Provide the [X, Y] coordinate of the cell's center where the given text is located.  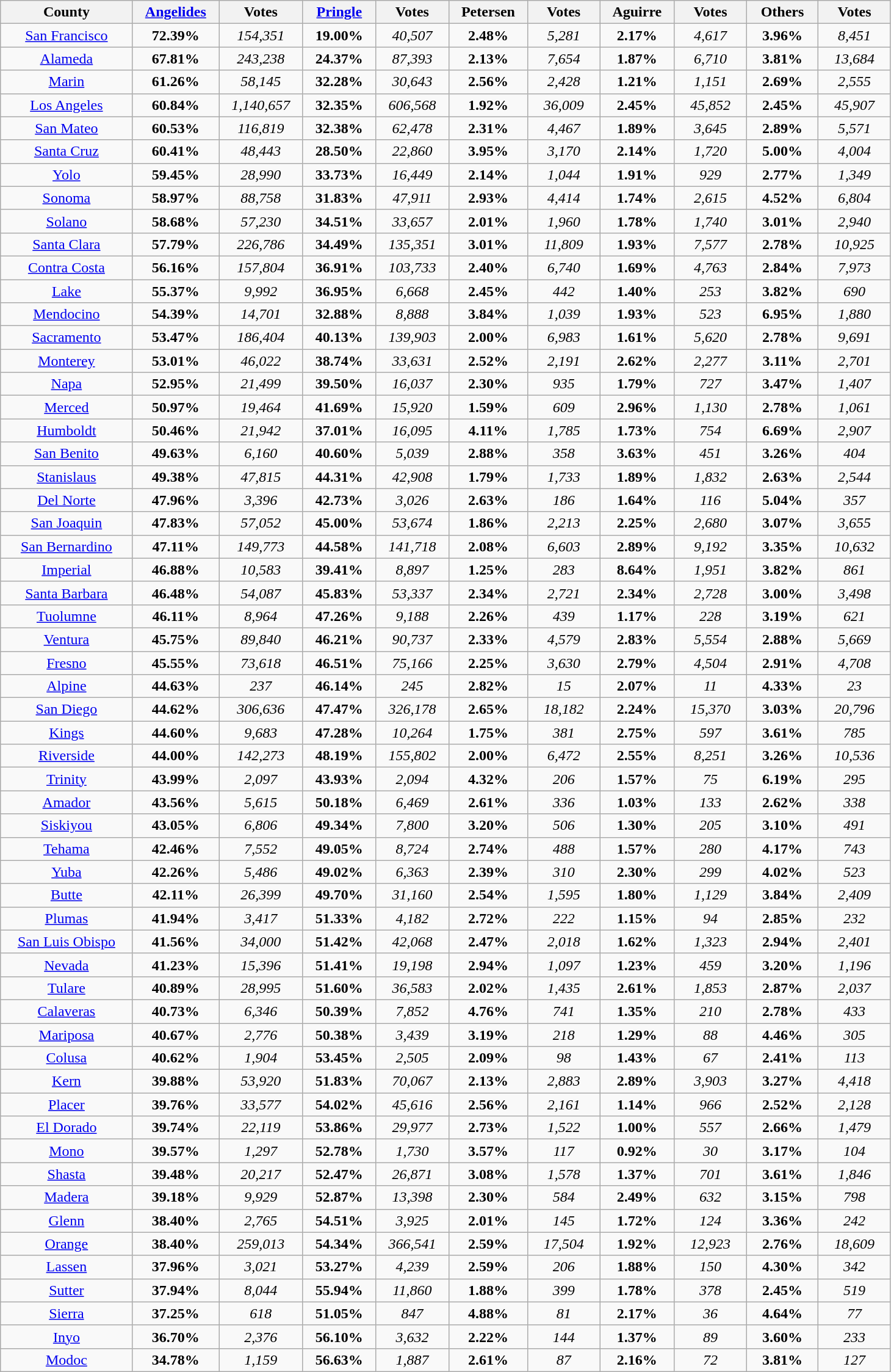
133 [710, 802]
Imperial [67, 570]
Santa Clara [67, 244]
366,541 [413, 1244]
3,170 [564, 151]
42.26% [176, 872]
39.76% [176, 1105]
3.15% [782, 1197]
36,009 [564, 105]
5,554 [710, 639]
9,929 [261, 1197]
52.87% [339, 1197]
41.23% [176, 965]
310 [564, 872]
2.96% [637, 407]
2.08% [488, 546]
2,277 [710, 361]
50.97% [176, 407]
37.01% [339, 430]
104 [854, 1151]
8,251 [710, 756]
2.16% [637, 1360]
4,504 [710, 662]
1,349 [854, 175]
Plumas [67, 918]
53.47% [176, 338]
Orange [67, 1244]
50.18% [339, 802]
1,151 [710, 82]
10,925 [854, 244]
9,192 [710, 546]
149,773 [261, 546]
1,960 [564, 221]
127 [854, 1360]
17,504 [564, 1244]
45.83% [339, 593]
205 [710, 826]
5,669 [854, 639]
75,166 [413, 662]
55.37% [176, 291]
San Luis Obispo [67, 942]
3,645 [710, 128]
28,990 [261, 175]
46.11% [176, 616]
47.28% [339, 733]
4,182 [413, 918]
1,435 [564, 988]
4,617 [710, 35]
53,920 [261, 1081]
3,396 [261, 500]
1,595 [564, 895]
47.11% [176, 546]
1,785 [564, 430]
Mono [67, 1151]
49.34% [339, 826]
259,013 [261, 1244]
18,609 [854, 1244]
5.04% [782, 500]
326,178 [413, 710]
8,964 [261, 616]
47.83% [176, 523]
52.95% [176, 384]
1.15% [637, 918]
741 [564, 1011]
Modoc [67, 1360]
Petersen [488, 12]
7,852 [413, 1011]
124 [710, 1221]
3.10% [782, 826]
2.47% [488, 942]
2.83% [637, 639]
4.33% [782, 686]
57,230 [261, 221]
42.73% [339, 500]
358 [564, 454]
2.41% [782, 1058]
2.39% [488, 872]
15 [564, 686]
Del Norte [67, 500]
53.01% [176, 361]
San Francisco [67, 35]
Tulare [67, 988]
491 [854, 826]
116 [710, 500]
Placer [67, 1105]
58.68% [176, 221]
42,908 [413, 477]
4,414 [564, 198]
48.19% [339, 756]
19.00% [339, 35]
8,897 [413, 570]
2.26% [488, 616]
57,052 [261, 523]
26,871 [413, 1174]
6,710 [710, 59]
701 [710, 1174]
46.88% [176, 570]
Lake [67, 291]
2,376 [261, 1337]
San Joaquin [67, 523]
43.99% [176, 779]
94 [710, 918]
2.40% [488, 267]
54.34% [339, 1244]
618 [261, 1313]
3,498 [854, 593]
1.29% [637, 1035]
44.62% [176, 710]
2,701 [854, 361]
2.24% [637, 710]
1.62% [637, 942]
39.18% [176, 1197]
404 [854, 454]
1,297 [261, 1151]
299 [710, 872]
3,021 [261, 1267]
51.83% [339, 1081]
San Benito [67, 454]
442 [564, 291]
Inyo [67, 1337]
Lassen [67, 1267]
49.02% [339, 872]
1,720 [710, 151]
6,346 [261, 1011]
1,130 [710, 407]
1.64% [637, 500]
Nevada [67, 965]
488 [564, 849]
26,399 [261, 895]
2.93% [488, 198]
5,039 [413, 454]
13,398 [413, 1197]
1.72% [637, 1221]
6,472 [564, 756]
2,883 [564, 1081]
3.35% [782, 546]
23 [854, 686]
1,039 [564, 314]
47.26% [339, 616]
2,037 [854, 988]
Ventura [67, 639]
4.32% [488, 779]
6,160 [261, 454]
42.46% [176, 849]
2,191 [564, 361]
1.35% [637, 1011]
24.37% [339, 59]
51.60% [339, 988]
7,552 [261, 849]
72 [710, 1360]
53,674 [413, 523]
1.91% [637, 175]
Angelides [176, 12]
Tehama [67, 849]
2,615 [710, 198]
37.94% [176, 1290]
4,418 [854, 1081]
144 [564, 1337]
336 [564, 802]
77 [854, 1313]
34.51% [339, 221]
3.60% [782, 1337]
226,786 [261, 244]
60.53% [176, 128]
56.16% [176, 267]
0.92% [637, 1151]
46.51% [339, 662]
10,536 [854, 756]
186,404 [261, 338]
46.21% [339, 639]
5.00% [782, 151]
1.03% [637, 802]
Santa Barbara [67, 593]
4.30% [782, 1267]
6,983 [564, 338]
Kings [67, 733]
Butte [67, 895]
Alameda [67, 59]
1,951 [710, 570]
222 [564, 918]
15,370 [710, 710]
54,087 [261, 593]
1.74% [637, 198]
2,728 [710, 593]
145 [564, 1221]
3.27% [782, 1081]
40.67% [176, 1035]
1.23% [637, 965]
621 [854, 616]
51.05% [339, 1313]
San Diego [67, 710]
Mendocino [67, 314]
Mariposa [67, 1035]
58,145 [261, 82]
2.55% [637, 756]
3,417 [261, 918]
53,337 [413, 593]
2,128 [854, 1105]
4.11% [488, 430]
4.46% [782, 1035]
15,396 [261, 965]
48,443 [261, 151]
Napa [67, 384]
47,815 [261, 477]
210 [710, 1011]
San Mateo [67, 128]
6,469 [413, 802]
Santa Cruz [67, 151]
3.03% [782, 710]
8,044 [261, 1290]
Tuolumne [67, 616]
9,691 [854, 338]
49.38% [176, 477]
54.51% [339, 1221]
4.52% [782, 198]
3.63% [637, 454]
43.93% [339, 779]
52.78% [339, 1151]
3.36% [782, 1221]
6.69% [782, 430]
4.02% [782, 872]
929 [710, 175]
39.41% [339, 570]
87,393 [413, 59]
1,853 [710, 988]
1,479 [854, 1128]
Humboldt [67, 430]
11,809 [564, 244]
28.50% [339, 151]
116,819 [261, 128]
67.81% [176, 59]
39.57% [176, 1151]
4,708 [854, 662]
81 [564, 1313]
20,217 [261, 1174]
41.94% [176, 918]
2.65% [488, 710]
6,668 [413, 291]
1,740 [710, 221]
50.38% [339, 1035]
6,740 [564, 267]
245 [413, 686]
90,737 [413, 639]
31,160 [413, 895]
22,119 [261, 1128]
6,363 [413, 872]
1.25% [488, 570]
1.75% [488, 733]
135,351 [413, 244]
40,507 [413, 35]
2.07% [637, 686]
Alpine [67, 686]
1,522 [564, 1128]
2.75% [637, 733]
283 [564, 570]
2.22% [488, 1337]
Sonoma [67, 198]
2,555 [854, 82]
1,196 [854, 965]
727 [710, 384]
56.63% [339, 1360]
Colusa [67, 1058]
157,804 [261, 267]
30 [710, 1151]
Kern [67, 1081]
754 [710, 430]
8,451 [854, 35]
342 [854, 1267]
Amador [67, 802]
45.55% [176, 662]
5,615 [261, 802]
1,904 [261, 1058]
Los Angeles [67, 105]
2.77% [782, 175]
7,973 [854, 267]
49.70% [339, 895]
3,925 [413, 1221]
743 [854, 849]
1.86% [488, 523]
44.58% [339, 546]
6,806 [261, 826]
32.35% [339, 105]
1.73% [637, 430]
19,198 [413, 965]
36,583 [413, 988]
41.69% [339, 407]
2,776 [261, 1035]
33,657 [413, 221]
142,273 [261, 756]
Merced [67, 407]
1.21% [637, 82]
1,733 [564, 477]
357 [854, 500]
Aguirre [637, 12]
1.14% [637, 1105]
228 [710, 616]
33,631 [413, 361]
606,568 [413, 105]
451 [710, 454]
3.00% [782, 593]
22,860 [413, 151]
2,721 [564, 593]
20,796 [854, 710]
60.84% [176, 105]
Contra Costa [67, 267]
2.09% [488, 1058]
2,401 [854, 942]
3.95% [488, 151]
16,449 [413, 175]
45.00% [339, 523]
39.88% [176, 1081]
4,579 [564, 639]
9,683 [261, 733]
88,758 [261, 198]
67 [710, 1058]
1,097 [564, 965]
6.95% [782, 314]
4.64% [782, 1313]
1.59% [488, 407]
72.39% [176, 35]
2,505 [413, 1058]
2.69% [782, 82]
51.42% [339, 942]
2,907 [854, 430]
2.33% [488, 639]
55.94% [339, 1290]
21,942 [261, 430]
2,409 [854, 895]
33,577 [261, 1105]
Calaveras [67, 1011]
3,439 [413, 1035]
1.69% [637, 267]
3.07% [782, 523]
50.46% [176, 430]
2,544 [854, 477]
6,603 [564, 546]
2.31% [488, 128]
3.57% [488, 1151]
89 [710, 1337]
70,067 [413, 1081]
Monterey [67, 361]
28,995 [261, 988]
59.45% [176, 175]
34.49% [339, 244]
11 [710, 686]
3,632 [413, 1337]
935 [564, 384]
1.00% [637, 1128]
34,000 [261, 942]
3.47% [782, 384]
597 [710, 733]
4,004 [854, 151]
632 [710, 1197]
2,765 [261, 1221]
15,920 [413, 407]
1,578 [564, 1174]
8,724 [413, 849]
6.19% [782, 779]
60.41% [176, 151]
39.74% [176, 1128]
306,636 [261, 710]
2,940 [854, 221]
4,763 [710, 267]
2.79% [637, 662]
1,044 [564, 175]
2.02% [488, 988]
218 [564, 1035]
56.10% [339, 1337]
87 [564, 1360]
242 [854, 1221]
2.84% [782, 267]
399 [564, 1290]
557 [710, 1128]
2,680 [710, 523]
2.76% [782, 1244]
798 [854, 1197]
584 [564, 1197]
4,239 [413, 1267]
1,887 [413, 1360]
5,620 [710, 338]
39.50% [339, 384]
Stanislaus [67, 477]
47,911 [413, 198]
12,923 [710, 1244]
Yolo [67, 175]
141,718 [413, 546]
58.97% [176, 198]
45,616 [413, 1105]
7,577 [710, 244]
Yuba [67, 872]
2.72% [488, 918]
44.31% [339, 477]
2,094 [413, 779]
253 [710, 291]
2,161 [564, 1105]
139,903 [413, 338]
1,407 [854, 384]
Trinity [67, 779]
46,022 [261, 361]
3,630 [564, 662]
49.05% [339, 849]
Pringle [339, 12]
40.89% [176, 988]
73,618 [261, 662]
62,478 [413, 128]
3.11% [782, 361]
37.25% [176, 1313]
7,800 [413, 826]
40.13% [339, 338]
113 [854, 1058]
54.39% [176, 314]
18,182 [564, 710]
280 [710, 849]
2.91% [782, 662]
381 [564, 733]
3.96% [782, 35]
237 [261, 686]
54.02% [339, 1105]
459 [710, 965]
8.64% [637, 570]
34.78% [176, 1360]
8,888 [413, 314]
45,852 [710, 105]
36.95% [339, 291]
2.73% [488, 1128]
32.28% [339, 82]
506 [564, 826]
89,840 [261, 639]
3.17% [782, 1151]
232 [854, 918]
43.56% [176, 802]
Sierra [67, 1313]
11,860 [413, 1290]
16,037 [413, 384]
13,684 [854, 59]
4.17% [782, 849]
61.26% [176, 82]
40.60% [339, 454]
38.74% [339, 361]
41.56% [176, 942]
33.73% [339, 175]
2.66% [782, 1128]
10,264 [413, 733]
44.60% [176, 733]
50.39% [339, 1011]
1.17% [637, 616]
Sacramento [67, 338]
186 [564, 500]
847 [413, 1313]
1,159 [261, 1360]
2,018 [564, 942]
2,097 [261, 779]
233 [854, 1337]
439 [564, 616]
7,654 [564, 59]
52.47% [339, 1174]
21,499 [261, 384]
39.48% [176, 1174]
1,846 [854, 1174]
31.83% [339, 198]
1.87% [637, 59]
Solano [67, 221]
San Bernardino [67, 546]
51.33% [339, 918]
690 [854, 291]
44.63% [176, 686]
9,188 [413, 616]
47.47% [339, 710]
2.48% [488, 35]
49.63% [176, 454]
1.30% [637, 826]
Shasta [67, 1174]
40.73% [176, 1011]
Madera [67, 1197]
51.41% [339, 965]
3,026 [413, 500]
32.88% [339, 314]
1,129 [710, 895]
10,583 [261, 570]
75 [710, 779]
2.87% [782, 988]
5,281 [564, 35]
45.75% [176, 639]
Marin [67, 82]
155,802 [413, 756]
5,571 [854, 128]
1,061 [854, 407]
32.38% [339, 128]
2.49% [637, 1197]
785 [854, 733]
Others [782, 12]
2.85% [782, 918]
4.76% [488, 1011]
9,992 [261, 291]
966 [710, 1105]
46.14% [339, 686]
1,880 [854, 314]
243,238 [261, 59]
47.96% [176, 500]
2,428 [564, 82]
378 [710, 1290]
36.70% [176, 1337]
150 [710, 1267]
1,730 [413, 1151]
10,632 [854, 546]
3.08% [488, 1174]
1,832 [710, 477]
295 [854, 779]
53.27% [339, 1267]
30,643 [413, 82]
305 [854, 1035]
519 [854, 1290]
609 [564, 407]
88 [710, 1035]
14,701 [261, 314]
1.40% [637, 291]
Glenn [67, 1221]
103,733 [413, 267]
Fresno [67, 662]
County [67, 12]
5,486 [261, 872]
4,467 [564, 128]
46.48% [176, 593]
1.61% [637, 338]
3,903 [710, 1081]
117 [564, 1151]
40.62% [176, 1058]
57.79% [176, 244]
338 [854, 802]
El Dorado [67, 1128]
4.88% [488, 1313]
37.96% [176, 1267]
1.80% [637, 895]
2.54% [488, 895]
53.45% [339, 1058]
1,323 [710, 942]
43.05% [176, 826]
16,095 [413, 430]
19,464 [261, 407]
Sutter [67, 1290]
44.00% [176, 756]
2.74% [488, 849]
36 [710, 1313]
Riverside [67, 756]
3,655 [854, 523]
45,907 [854, 105]
1.43% [637, 1058]
433 [854, 1011]
29,977 [413, 1128]
1,140,657 [261, 105]
861 [854, 570]
2,213 [564, 523]
42.11% [176, 895]
53.86% [339, 1128]
42,068 [413, 942]
98 [564, 1058]
36.91% [339, 267]
2.82% [488, 686]
Siskiyou [67, 826]
6,804 [854, 198]
154,351 [261, 35]
